Extract the (X, Y) coordinate from the center of the cell holding the provided text.  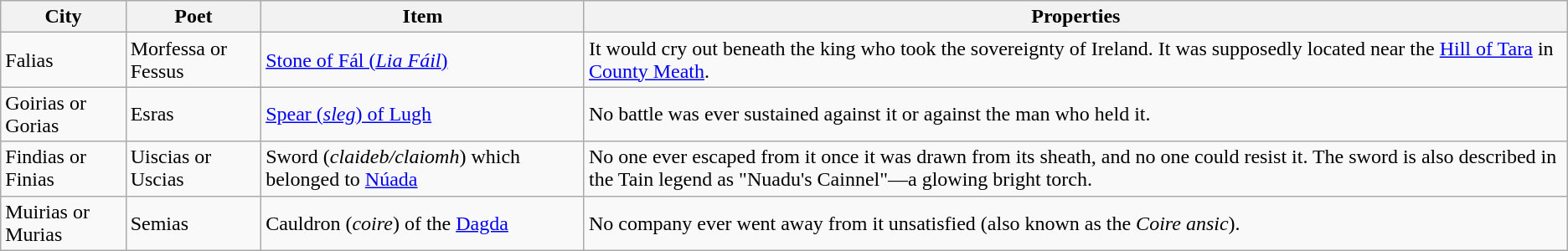
City (64, 17)
Semias (193, 223)
Stone of Fál (Lia Fáil) (423, 60)
Cauldron (coire) of the Dagda (423, 223)
Findias or Finias (64, 169)
Item (423, 17)
It would cry out beneath the king who took the sovereignty of Ireland. It was supposedly located near the Hill of Tara in County Meath. (1075, 60)
Falias (64, 60)
No battle was ever sustained against it or against the man who held it. (1075, 114)
Muirias or Murias (64, 223)
Properties (1075, 17)
Spear (sleg) of Lugh (423, 114)
Morfessa or Fessus (193, 60)
Poet (193, 17)
Esras (193, 114)
Uiscias or Uscias (193, 169)
Goirias or Gorias (64, 114)
No company ever went away from it unsatisfied (also known as the Coire ansic). (1075, 223)
Sword (claideb/claiomh) which belonged to Núada (423, 169)
